Output the (X, Y) coordinate of the center of the cell containing the given text.  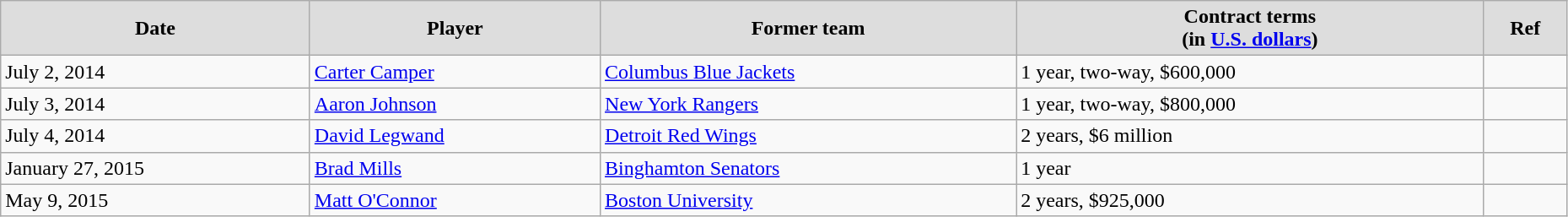
Brad Mills (455, 168)
January 27, 2015 (155, 168)
July 3, 2014 (155, 104)
1 year, two-way, $800,000 (1250, 104)
Columbus Blue Jackets (808, 72)
Date (155, 29)
July 4, 2014 (155, 136)
New York Rangers (808, 104)
Binghamton Senators (808, 168)
July 2, 2014 (155, 72)
Contract terms(in U.S. dollars) (1250, 29)
Boston University (808, 200)
Ref (1525, 29)
2 years, $925,000 (1250, 200)
2 years, $6 million (1250, 136)
David Legwand (455, 136)
1 year (1250, 168)
Aaron Johnson (455, 104)
Carter Camper (455, 72)
1 year, two-way, $600,000 (1250, 72)
Detroit Red Wings (808, 136)
May 9, 2015 (155, 200)
Matt O'Connor (455, 200)
Player (455, 29)
Former team (808, 29)
